Return the (X, Y) coordinate for the center point of the cell that contains the specified text.  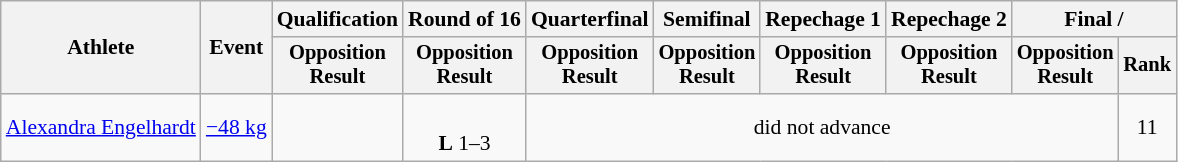
Repechage 2 (949, 19)
Final / (1094, 19)
Quarterfinal (590, 19)
Athlete (101, 48)
Rank (1147, 66)
Repechage 1 (823, 19)
L 1–3 (464, 128)
−48 kg (236, 128)
Event (236, 48)
Qualification (338, 19)
did not advance (822, 128)
Round of 16 (464, 19)
11 (1147, 128)
Semifinal (708, 19)
Alexandra Engelhardt (101, 128)
